Capture the cell that displays the provided text and extract its (x, y) central coordinate. 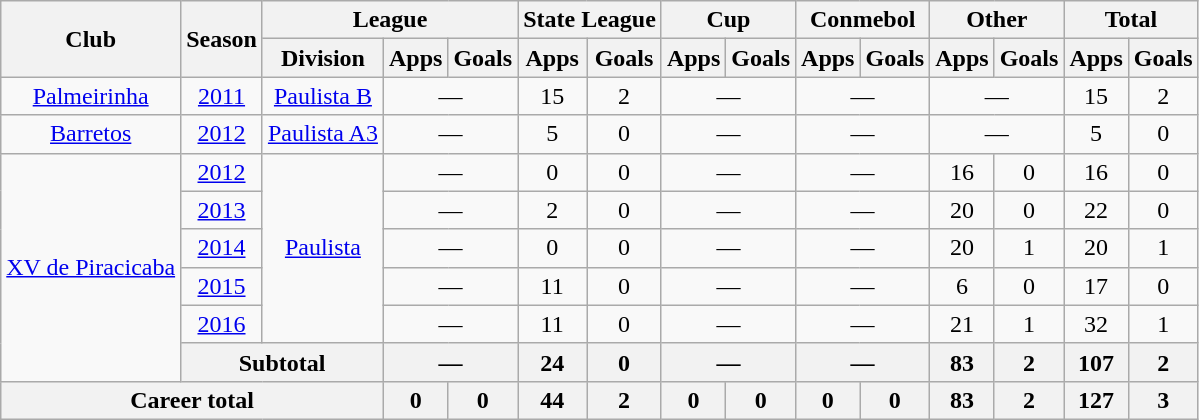
XV de Piracicaba (91, 267)
107 (1096, 362)
Cup (728, 20)
2015 (222, 286)
3 (1163, 400)
Career total (192, 400)
22 (1096, 210)
Season (222, 39)
Subtotal (282, 362)
Conmebol (863, 20)
Club (91, 39)
Paulista A3 (322, 134)
Barretos (91, 134)
Total (1131, 20)
127 (1096, 400)
2016 (222, 324)
Paulista (322, 248)
State League (590, 20)
24 (552, 362)
2011 (222, 96)
2013 (222, 210)
44 (552, 400)
League (390, 20)
Division (322, 58)
Paulista B (322, 96)
Other (997, 20)
6 (962, 286)
2014 (222, 248)
21 (962, 324)
32 (1096, 324)
Palmeirinha (91, 96)
17 (1096, 286)
